Extract the [X, Y] coordinate from the center of the cell holding the provided text.  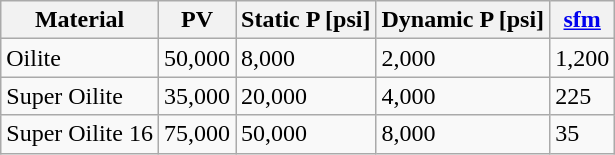
Oilite [80, 58]
sfm [582, 20]
PV [196, 20]
Dynamic P [psi] [463, 20]
4,000 [463, 96]
2,000 [463, 58]
1,200 [582, 58]
Super Oilite [80, 96]
Material [80, 20]
75,000 [196, 134]
35 [582, 134]
Super Oilite 16 [80, 134]
20,000 [306, 96]
Static P [psi] [306, 20]
225 [582, 96]
35,000 [196, 96]
